For the text-containing cell, return its midpoint in [X, Y] coordinate format. 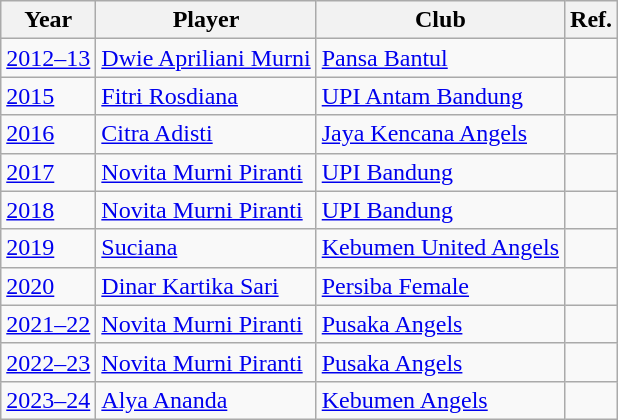
Ref. [592, 20]
Club [440, 20]
Alya Ananda [206, 400]
2016 [48, 134]
Dwie Apriliani Murni [206, 58]
2023–24 [48, 400]
2018 [48, 210]
Kebumen Angels [440, 400]
Citra Adisti [206, 134]
Jaya Kencana Angels [440, 134]
Persiba Female [440, 286]
Dinar Kartika Sari [206, 286]
2020 [48, 286]
Year [48, 20]
Player [206, 20]
2015 [48, 96]
2021–22 [48, 324]
2019 [48, 248]
Kebumen United Angels [440, 248]
2012–13 [48, 58]
UPI Antam Bandung [440, 96]
2017 [48, 172]
2022–23 [48, 362]
Fitri Rosdiana [206, 96]
Pansa Bantul [440, 58]
Suciana [206, 248]
